Extract the [x, y] coordinate from the center of the cell holding the provided text.  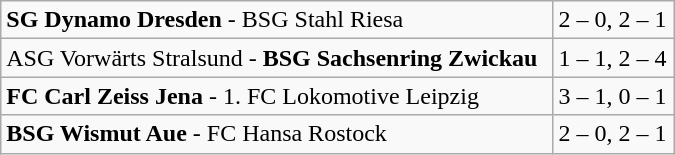
ASG Vorwärts Stralsund - BSG Sachsenring Zwickau [277, 58]
1 – 1, 2 – 4 [614, 58]
FC Carl Zeiss Jena - 1. FC Lokomotive Leipzig [277, 96]
BSG Wismut Aue - FC Hansa Rostock [277, 134]
3 – 1, 0 – 1 [614, 96]
SG Dynamo Dresden - BSG Stahl Riesa [277, 20]
